For the text-containing cell, return its midpoint in (x, y) coordinate format. 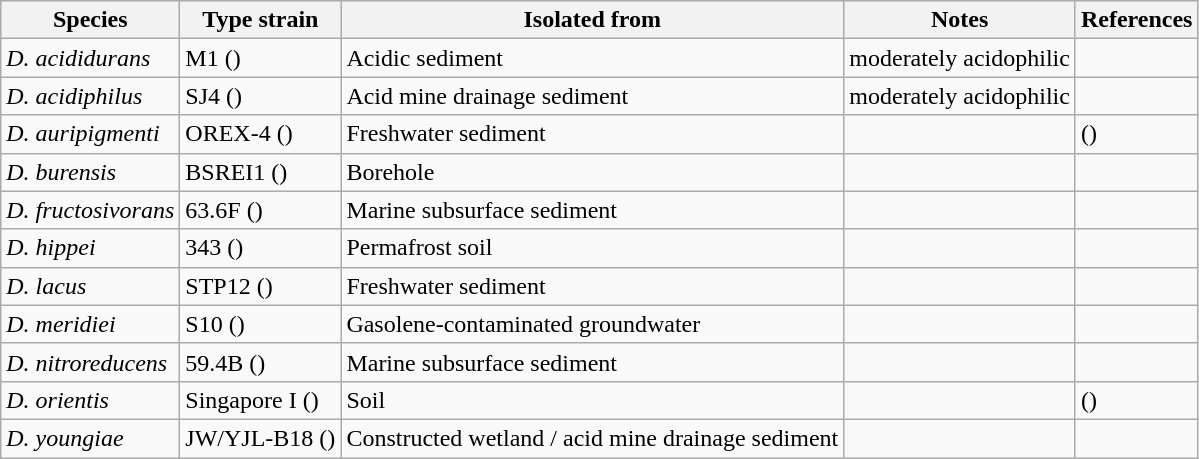
D. burensis (90, 172)
D. hippei (90, 248)
STP12 () (260, 286)
D. nitroreducens (90, 362)
D. lacus (90, 286)
D. youngiae (90, 438)
D. acididurans (90, 58)
59.4B () (260, 362)
Gasolene-contaminated groundwater (592, 324)
Type strain (260, 20)
Borehole (592, 172)
References (1136, 20)
Soil (592, 400)
Species (90, 20)
Permafrost soil (592, 248)
D. orientis (90, 400)
Acid mine drainage sediment (592, 96)
M1 () (260, 58)
Notes (960, 20)
SJ4 () (260, 96)
D. meridiei (90, 324)
OREX-4 () (260, 134)
D. fructosivorans (90, 210)
S10 () (260, 324)
D. acidiphilus (90, 96)
Acidic sediment (592, 58)
343 () (260, 248)
63.6F () (260, 210)
D. auripigmenti (90, 134)
BSREI1 () (260, 172)
Singapore I () (260, 400)
Isolated from (592, 20)
Constructed wetland / acid mine drainage sediment (592, 438)
JW/YJL-B18 () (260, 438)
